Return the [X, Y] coordinate for the center point of the cell that contains the specified text.  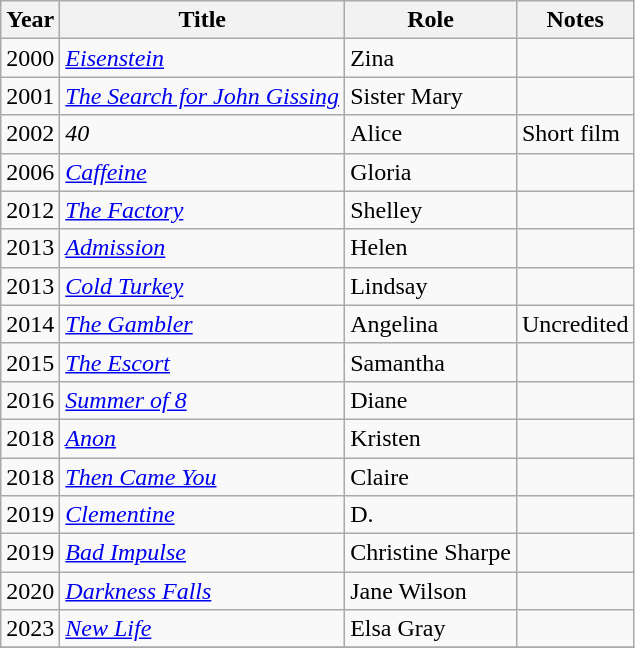
2006 [30, 172]
Uncredited [575, 324]
Role [431, 20]
2002 [30, 134]
Anon [202, 438]
2012 [30, 210]
Sister Mary [431, 96]
Zina [431, 58]
Lindsay [431, 286]
2023 [30, 629]
2016 [30, 400]
Admission [202, 248]
Year [30, 20]
Notes [575, 20]
Title [202, 20]
Helen [431, 248]
Darkness Falls [202, 591]
Gloria [431, 172]
Then Came You [202, 477]
Eisenstein [202, 58]
Samantha [431, 362]
Jane Wilson [431, 591]
Cold Turkey [202, 286]
The Gambler [202, 324]
2020 [30, 591]
Caffeine [202, 172]
Claire [431, 477]
2000 [30, 58]
Alice [431, 134]
Shelley [431, 210]
The Factory [202, 210]
The Escort [202, 362]
Summer of 8 [202, 400]
The Search for John Gissing [202, 96]
2001 [30, 96]
Clementine [202, 515]
2014 [30, 324]
2015 [30, 362]
Kristen [431, 438]
Elsa Gray [431, 629]
Diane [431, 400]
New Life [202, 629]
40 [202, 134]
Christine Sharpe [431, 553]
Short film [575, 134]
Bad Impulse [202, 553]
Angelina [431, 324]
D. [431, 515]
